Search for the cell housing the specified text and yield its [X, Y] center coordinate. 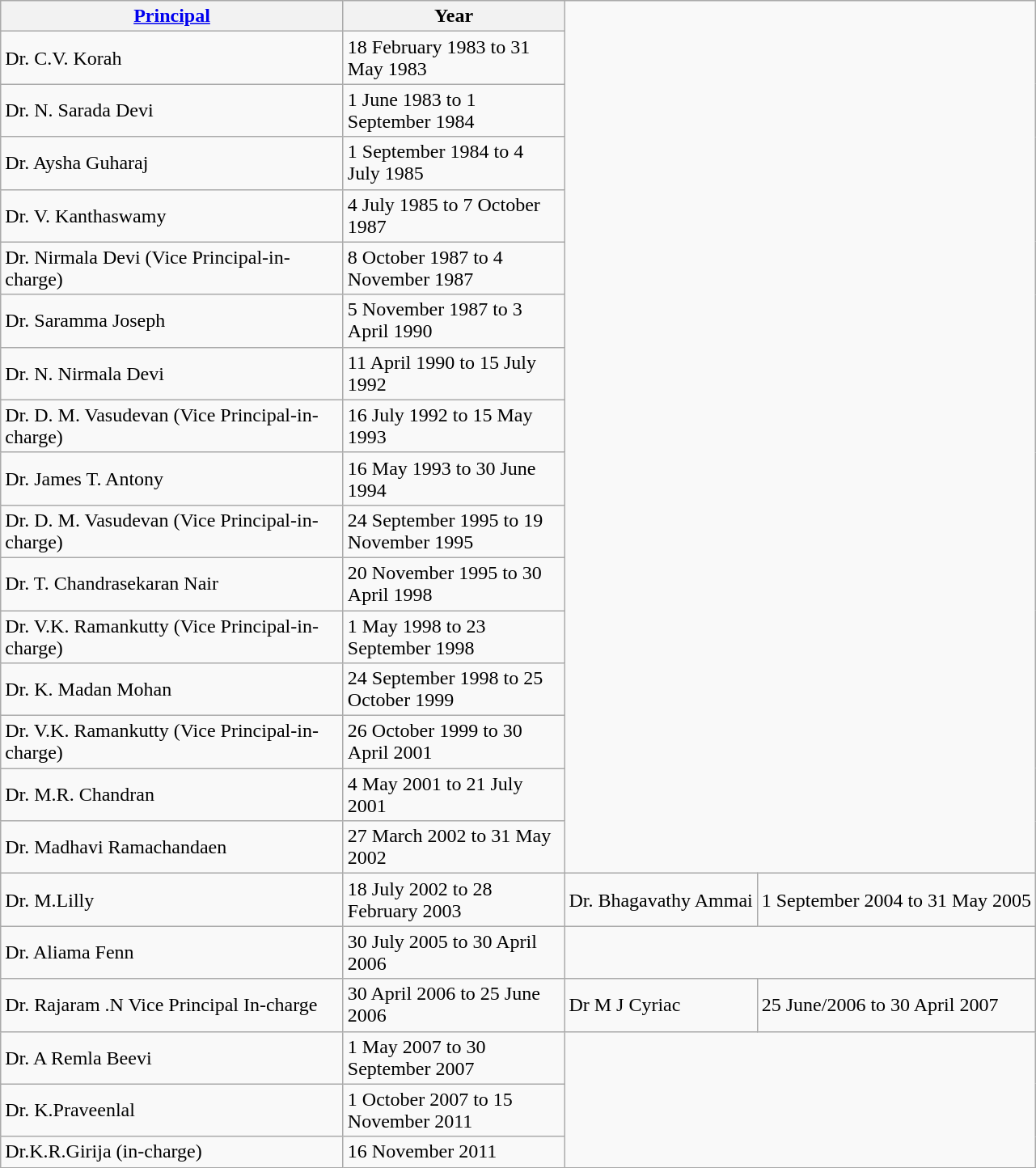
Dr. T. Chandrasekaran Nair [172, 584]
27 March 2002 to 31 May 2002 [454, 848]
8 October 1987 to 4 November 1987 [454, 269]
24 September 1995 to 19 November 1995 [454, 531]
Dr. C.V. Korah [172, 58]
5 November 1987 to 3 April 1990 [454, 320]
25 June/2006 to 30 April 2007 [896, 1005]
16 July 1992 to 15 May 1993 [454, 425]
18 February 1983 to 31 May 1983 [454, 58]
Dr. K. Madan Mohan [172, 689]
1 September 2004 to 31 May 2005 [896, 899]
4 July 1985 to 7 October 1987 [454, 215]
16 November 2011 [454, 1152]
1 September 1984 to 4 July 1985 [454, 163]
11 April 1990 to 15 July 1992 [454, 374]
Dr. A Remla Beevi [172, 1058]
1 October 2007 to 15 November 2011 [454, 1110]
16 May 1993 to 30 June 1994 [454, 479]
30 July 2005 to 30 April 2006 [454, 953]
26 October 1999 to 30 April 2001 [454, 743]
Dr. Bhagavathy Ammai [661, 899]
Dr. James T. Antony [172, 479]
Dr. Rajaram .N Vice Principal In-charge [172, 1005]
1 May 2007 to 30 September 2007 [454, 1058]
Year [454, 16]
20 November 1995 to 30 April 1998 [454, 584]
Principal [172, 16]
Dr. Saramma Joseph [172, 320]
Dr. N. Sarada Devi [172, 110]
Dr. N. Nirmala Devi [172, 374]
Dr. Aliama Fenn [172, 953]
1 June 1983 to 1 September 1984 [454, 110]
Dr M J Cyriac [661, 1005]
1 May 1998 to 23 September 1998 [454, 636]
Dr.K.R.Girija (in-charge) [172, 1152]
Dr. M.Lilly [172, 899]
Dr. V. Kanthaswamy [172, 215]
Dr. Aysha Guharaj [172, 163]
30 April 2006 to 25 June 2006 [454, 1005]
Dr. Nirmala Devi (Vice Principal-in-charge) [172, 269]
Dr. M.R. Chandran [172, 794]
4 May 2001 to 21 July 2001 [454, 794]
Dr. Madhavi Ramachandaen [172, 848]
24 September 1998 to 25 October 1999 [454, 689]
18 July 2002 to 28 February 2003 [454, 899]
Dr. K.Praveenlal [172, 1110]
